Extract the [x, y] coordinate from the center of the cell holding the provided text.  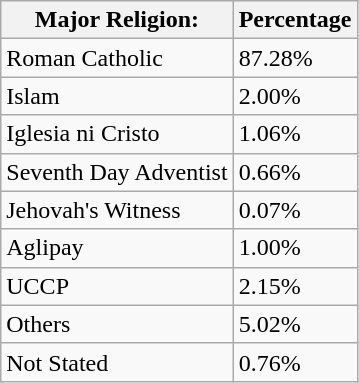
87.28% [295, 58]
2.15% [295, 286]
Major Religion: [117, 20]
Islam [117, 96]
0.66% [295, 172]
Aglipay [117, 248]
0.07% [295, 210]
Others [117, 324]
Iglesia ni Cristo [117, 134]
2.00% [295, 96]
Roman Catholic [117, 58]
Seventh Day Adventist [117, 172]
0.76% [295, 362]
Jehovah's Witness [117, 210]
UCCP [117, 286]
5.02% [295, 324]
1.00% [295, 248]
1.06% [295, 134]
Not Stated [117, 362]
Percentage [295, 20]
